Detect which cell encompasses the target text, then output its (X, Y) center coordinate. 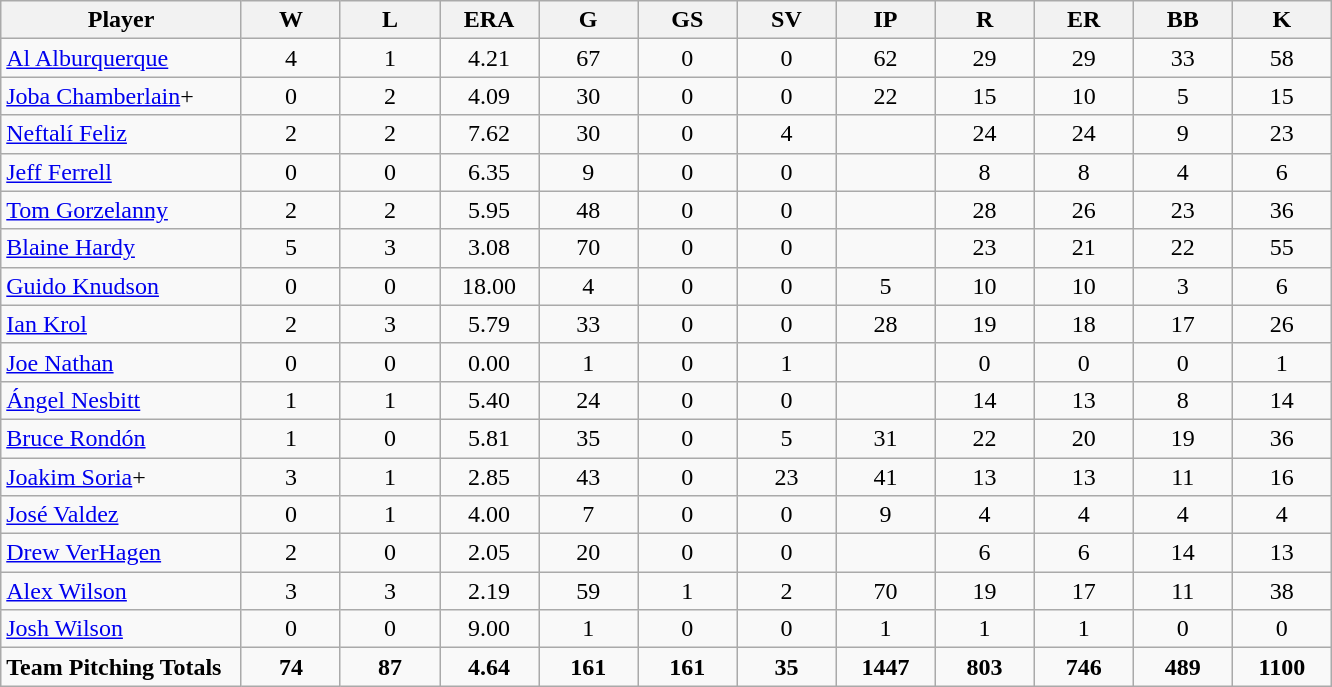
SV (786, 20)
18 (1084, 324)
Player (122, 20)
4.21 (490, 58)
59 (588, 591)
0.00 (490, 362)
31 (886, 438)
Ian Krol (122, 324)
Tom Gorzelanny (122, 210)
58 (1282, 58)
Al Alburquerque (122, 58)
R (984, 20)
Josh Wilson (122, 629)
Joakim Soria+ (122, 477)
3.08 (490, 248)
Blaine Hardy (122, 248)
4.64 (490, 667)
7 (588, 515)
67 (588, 58)
José Valdez (122, 515)
2.85 (490, 477)
2.19 (490, 591)
ER (1084, 20)
4.09 (490, 96)
6.35 (490, 172)
16 (1282, 477)
GS (688, 20)
5.79 (490, 324)
2.05 (490, 553)
1100 (1282, 667)
38 (1282, 591)
43 (588, 477)
5.95 (490, 210)
Drew VerHagen (122, 553)
Ángel Nesbitt (122, 400)
G (588, 20)
Joba Chamberlain+ (122, 96)
7.62 (490, 134)
Bruce Rondón (122, 438)
Jeff Ferrell (122, 172)
18.00 (490, 286)
489 (1182, 667)
48 (588, 210)
746 (1084, 667)
5.40 (490, 400)
803 (984, 667)
ERA (490, 20)
K (1282, 20)
Team Pitching Totals (122, 667)
74 (290, 667)
L (390, 20)
87 (390, 667)
41 (886, 477)
21 (1084, 248)
4.00 (490, 515)
W (290, 20)
1447 (886, 667)
5.81 (490, 438)
62 (886, 58)
55 (1282, 248)
Neftalí Feliz (122, 134)
BB (1182, 20)
Alex Wilson (122, 591)
9.00 (490, 629)
Guido Knudson (122, 286)
IP (886, 20)
Joe Nathan (122, 362)
